Determine the (x, y) coordinate at the center of the cell enclosing the given text.  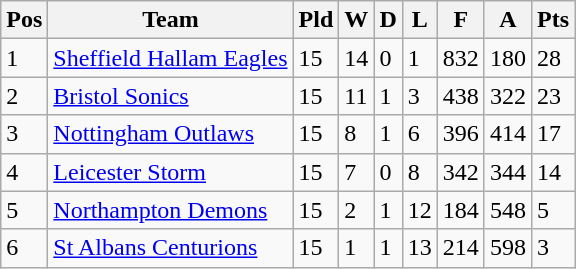
Sheffield Hallam Eagles (170, 58)
Leicester Storm (170, 172)
St Albans Centurions (170, 248)
344 (508, 172)
13 (420, 248)
Pld (316, 20)
832 (460, 58)
D (388, 20)
Pos (24, 20)
F (460, 20)
180 (508, 58)
W (356, 20)
23 (552, 96)
L (420, 20)
322 (508, 96)
414 (508, 134)
396 (460, 134)
Team (170, 20)
Pts (552, 20)
28 (552, 58)
Northampton Demons (170, 210)
Bristol Sonics (170, 96)
Nottingham Outlaws (170, 134)
598 (508, 248)
4 (24, 172)
548 (508, 210)
342 (460, 172)
17 (552, 134)
184 (460, 210)
11 (356, 96)
7 (356, 172)
438 (460, 96)
214 (460, 248)
12 (420, 210)
A (508, 20)
